Extract the (X, Y) coordinate from the center of the cell holding the provided text.  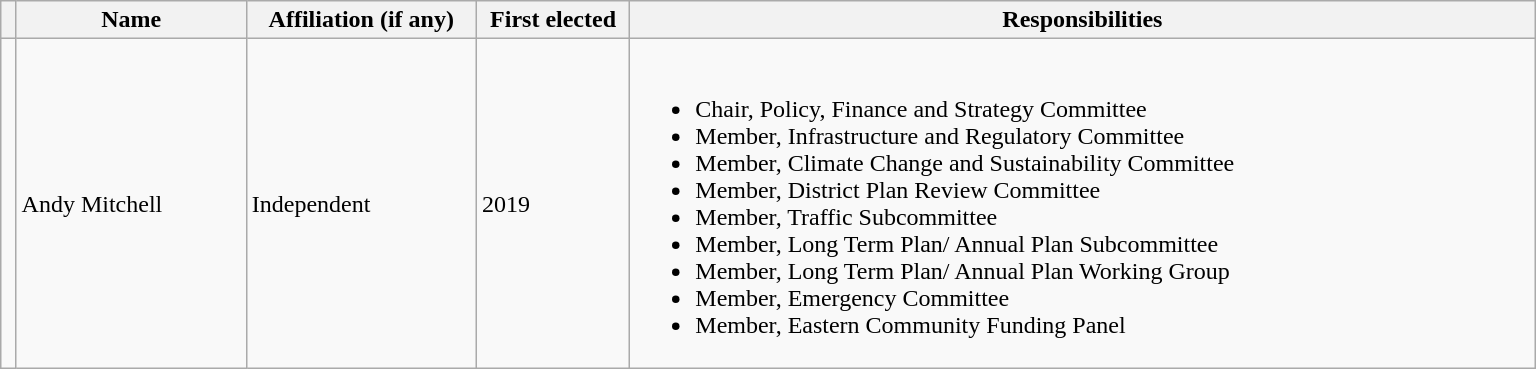
Independent (361, 204)
Name (131, 20)
First elected (552, 20)
Affiliation (if any) (361, 20)
2019 (552, 204)
Responsibilities (1082, 20)
Andy Mitchell (131, 204)
